Extract the [X, Y] coordinate from the center of the cell holding the provided text.  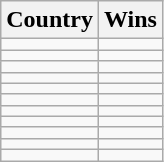
Wins [130, 20]
Country [50, 20]
